Scan for the cell matching the given text and deliver its [X, Y] coordinate at center. 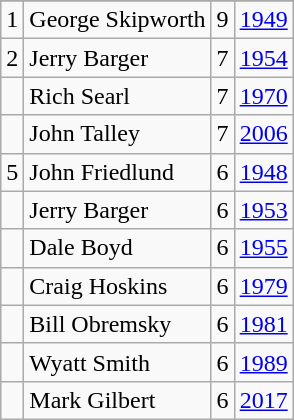
1970 [264, 96]
1989 [264, 362]
Dale Boyd [118, 248]
9 [222, 20]
1948 [264, 172]
George Skipworth [118, 20]
Wyatt Smith [118, 362]
Craig Hoskins [118, 286]
2006 [264, 134]
John Talley [118, 134]
Mark Gilbert [118, 400]
1955 [264, 248]
Rich Searl [118, 96]
2017 [264, 400]
1949 [264, 20]
1954 [264, 58]
1953 [264, 210]
5 [12, 172]
John Friedlund [118, 172]
Bill Obremsky [118, 324]
1979 [264, 286]
2 [12, 58]
1 [12, 20]
1981 [264, 324]
